Determine the [X, Y] coordinate at the center of the cell enclosing the given text.  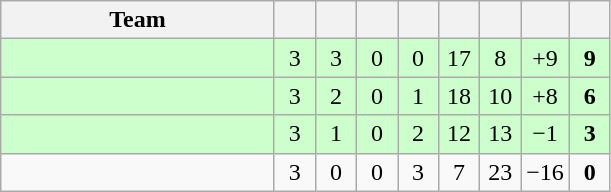
+8 [546, 96]
Team [138, 20]
+9 [546, 58]
23 [500, 172]
18 [460, 96]
9 [590, 58]
13 [500, 134]
8 [500, 58]
17 [460, 58]
7 [460, 172]
−1 [546, 134]
10 [500, 96]
−16 [546, 172]
12 [460, 134]
6 [590, 96]
